Search for the cell housing the specified text and yield its [x, y] center coordinate. 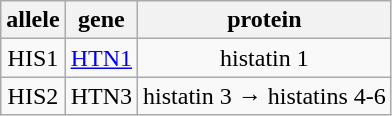
histatin 1 [265, 58]
HTN3 [101, 96]
protein [265, 20]
allele [33, 20]
HTN1 [101, 58]
HIS1 [33, 58]
HIS2 [33, 96]
histatin 3 → histatins 4-6 [265, 96]
gene [101, 20]
